Identify which cell holds the provided text, then report its [x, y] central coordinate. 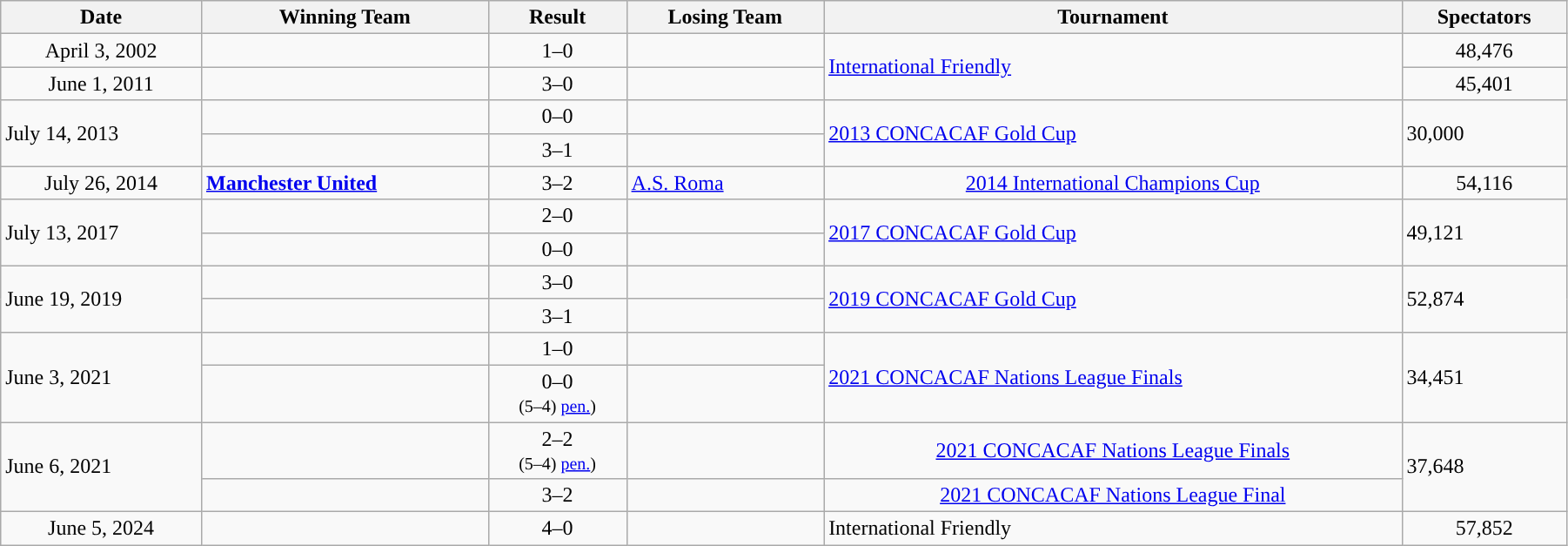
2021 CONCACAF Nations League Final [1113, 495]
July 13, 2017 [101, 233]
July 26, 2014 [101, 183]
48,476 [1484, 51]
Winning Team [345, 17]
2019 CONCACAF Gold Cup [1113, 299]
54,116 [1484, 183]
45,401 [1484, 84]
30,000 [1484, 133]
June 3, 2021 [101, 376]
April 3, 2002 [101, 51]
52,874 [1484, 299]
Manchester United [345, 183]
4–0 [557, 529]
Tournament [1113, 17]
Date [101, 17]
Losing Team [726, 17]
June 6, 2021 [101, 467]
Result [557, 17]
June 5, 2024 [101, 529]
57,852 [1484, 529]
June 19, 2019 [101, 299]
June 1, 2011 [101, 84]
July 14, 2013 [101, 133]
2017 CONCACAF Gold Cup [1113, 233]
2013 CONCACAF Gold Cup [1113, 133]
49,121 [1484, 233]
2–2 (5–4) pen.) [557, 449]
Spectators [1484, 17]
34,451 [1484, 376]
2014 International Champions Cup [1113, 183]
37,648 [1484, 467]
A.S. Roma [726, 183]
0–0 (5–4) pen.) [557, 394]
2–0 [557, 216]
